For the text-containing cell, return its midpoint in (X, Y) coordinate format. 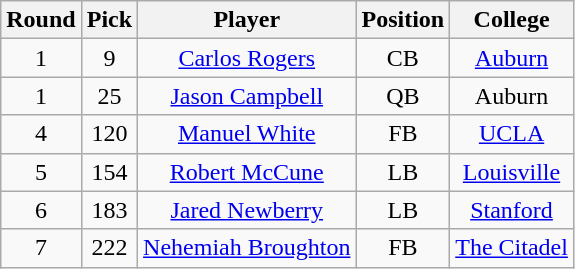
Pick (109, 20)
The Citadel (512, 248)
25 (109, 96)
154 (109, 172)
Round (41, 20)
183 (109, 210)
QB (403, 96)
Position (403, 20)
7 (41, 248)
Stanford (512, 210)
Player (247, 20)
CB (403, 58)
120 (109, 134)
College (512, 20)
Jared Newberry (247, 210)
4 (41, 134)
UCLA (512, 134)
9 (109, 58)
Robert McCune (247, 172)
222 (109, 248)
Carlos Rogers (247, 58)
Nehemiah Broughton (247, 248)
Louisville (512, 172)
Manuel White (247, 134)
6 (41, 210)
5 (41, 172)
Jason Campbell (247, 96)
